Identify which cell holds the provided text, then report its (X, Y) central coordinate. 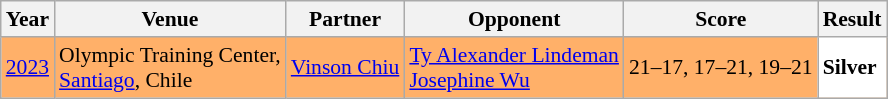
Score (721, 19)
Venue (170, 19)
Partner (346, 19)
Ty Alexander Lindeman Josephine Wu (514, 68)
Vinson Chiu (346, 68)
2023 (28, 68)
Opponent (514, 19)
Year (28, 19)
Silver (852, 68)
Olympic Training Center,Santiago, Chile (170, 68)
Result (852, 19)
21–17, 17–21, 19–21 (721, 68)
